Determine the [X, Y] coordinate at the center of the cell enclosing the given text.  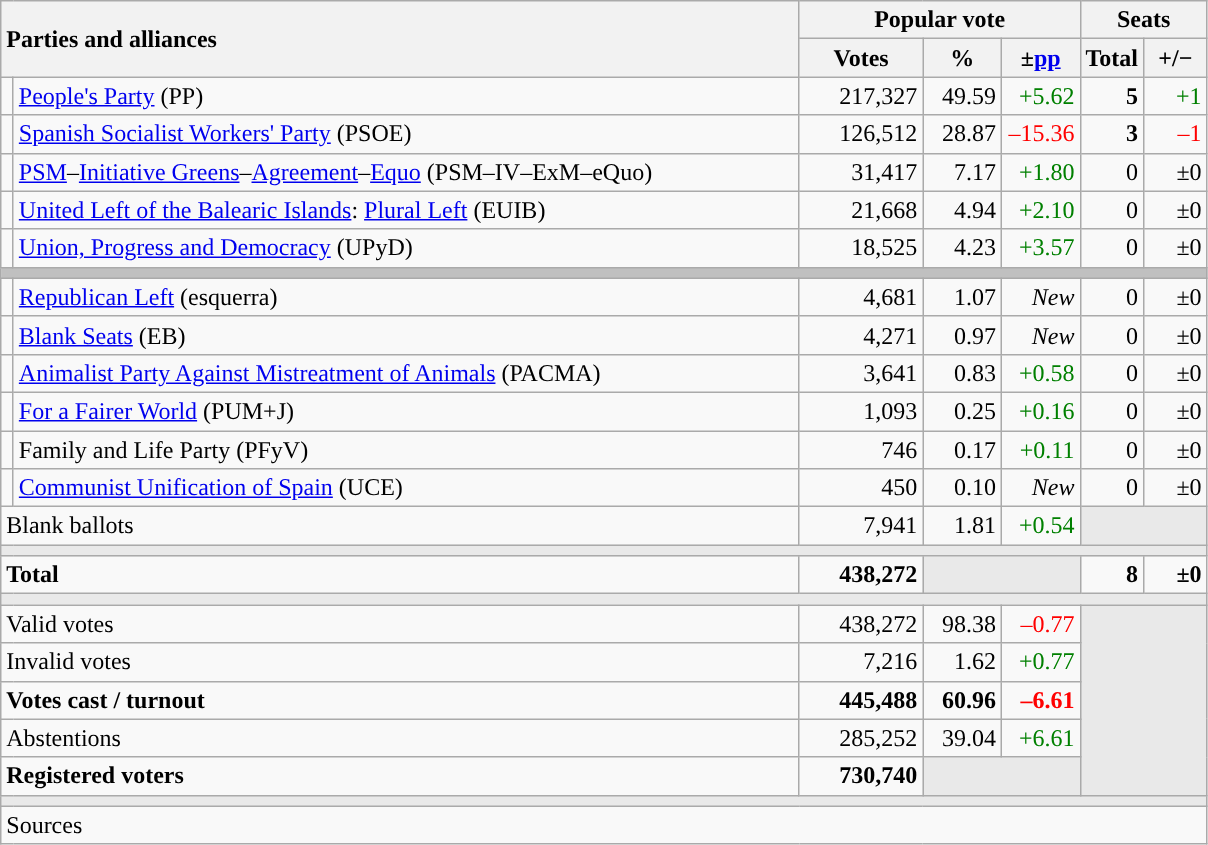
18,525 [861, 248]
0.97 [962, 335]
730,740 [861, 776]
For a Fairer World (PUM+J) [406, 411]
217,327 [861, 96]
+2.10 [1040, 210]
Republican Left (esquerra) [406, 297]
1,093 [861, 411]
21,668 [861, 210]
98.38 [962, 624]
7.17 [962, 172]
4,271 [861, 335]
United Left of the Balearic Islands: Plural Left (EUIB) [406, 210]
Blank ballots [400, 526]
7,216 [861, 662]
285,252 [861, 738]
Votes [861, 58]
+0.77 [1040, 662]
39.04 [962, 738]
4.94 [962, 210]
Popular vote [940, 20]
126,512 [861, 134]
+0.54 [1040, 526]
+0.11 [1040, 449]
Family and Life Party (PFyV) [406, 449]
Parties and alliances [400, 39]
Sources [604, 825]
+0.16 [1040, 411]
445,488 [861, 700]
0.25 [962, 411]
0.17 [962, 449]
8 [1112, 575]
4.23 [962, 248]
Blank Seats (EB) [406, 335]
Spanish Socialist Workers' Party (PSOE) [406, 134]
28.87 [962, 134]
0.83 [962, 373]
7,941 [861, 526]
PSM–Initiative Greens–Agreement–Equo (PSM–IV–ExM–eQuo) [406, 172]
1.62 [962, 662]
Communist Unification of Spain (UCE) [406, 488]
+1.80 [1040, 172]
Votes cast / turnout [400, 700]
+3.57 [1040, 248]
0.10 [962, 488]
+5.62 [1040, 96]
3,641 [861, 373]
Valid votes [400, 624]
Seats [1144, 20]
49.59 [962, 96]
–1 [1176, 134]
+/− [1176, 58]
–0.77 [1040, 624]
+6.61 [1040, 738]
Registered voters [400, 776]
31,417 [861, 172]
1.81 [962, 526]
–15.36 [1040, 134]
Invalid votes [400, 662]
746 [861, 449]
450 [861, 488]
5 [1112, 96]
–6.61 [1040, 700]
1.07 [962, 297]
Union, Progress and Democracy (UPyD) [406, 248]
+0.58 [1040, 373]
% [962, 58]
4,681 [861, 297]
±pp [1040, 58]
People's Party (PP) [406, 96]
Abstentions [400, 738]
Animalist Party Against Mistreatment of Animals (PACMA) [406, 373]
60.96 [962, 700]
3 [1112, 134]
+1 [1176, 96]
